Capture the cell that displays the provided text and extract its [x, y] central coordinate. 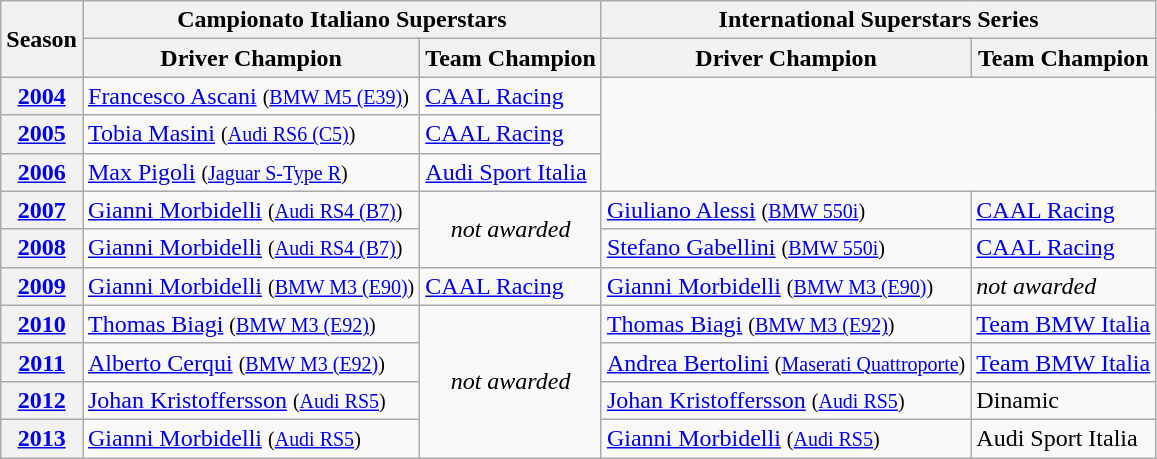
2009 [42, 286]
2010 [42, 324]
Dinamic [1064, 400]
Campionato Italiano Superstars [342, 20]
Francesco Ascani (BMW M5 (E39)) [250, 96]
Giuliano Alessi (BMW 550i) [786, 210]
Max Pigoli (Jaguar S-Type R) [250, 172]
2013 [42, 438]
Andrea Bertolini (Maserati Quattroporte) [786, 362]
2007 [42, 210]
Tobia Masini (Audi RS6 (C5)) [250, 134]
Season [42, 39]
Stefano Gabellini (BMW 550i) [786, 248]
2004 [42, 96]
2006 [42, 172]
International Superstars Series [878, 20]
2005 [42, 134]
2011 [42, 362]
2008 [42, 248]
2012 [42, 400]
Alberto Cerqui (BMW M3 (E92)) [250, 362]
